Return (x, y) of the center of cell containing provided text 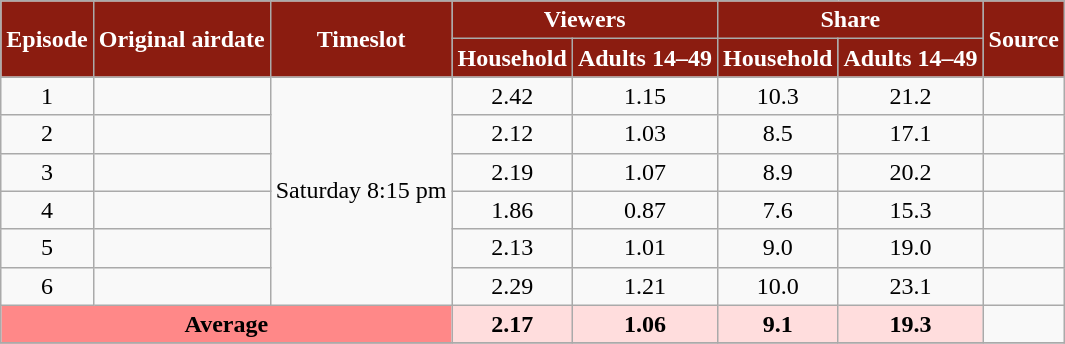
2.29 (512, 286)
2.13 (512, 248)
1.06 (644, 324)
8.9 (777, 172)
10.3 (777, 96)
2.12 (512, 134)
19.3 (910, 324)
1.21 (644, 286)
17.1 (910, 134)
Saturday 8:15 pm (361, 191)
0.87 (644, 210)
1.07 (644, 172)
15.3 (910, 210)
1.86 (512, 210)
8.5 (777, 134)
Timeslot (361, 39)
Source (1024, 39)
Viewers (585, 20)
1 (47, 96)
Share (850, 20)
2.42 (512, 96)
2 (47, 134)
6 (47, 286)
Original airdate (182, 39)
1.15 (644, 96)
7.6 (777, 210)
1.01 (644, 248)
10.0 (777, 286)
4 (47, 210)
23.1 (910, 286)
9.0 (777, 248)
19.0 (910, 248)
20.2 (910, 172)
3 (47, 172)
21.2 (910, 96)
Average (226, 324)
1.03 (644, 134)
9.1 (777, 324)
Episode (47, 39)
2.17 (512, 324)
2.19 (512, 172)
5 (47, 248)
